Locate the cell with the specified text and output its (X, Y) center coordinate. 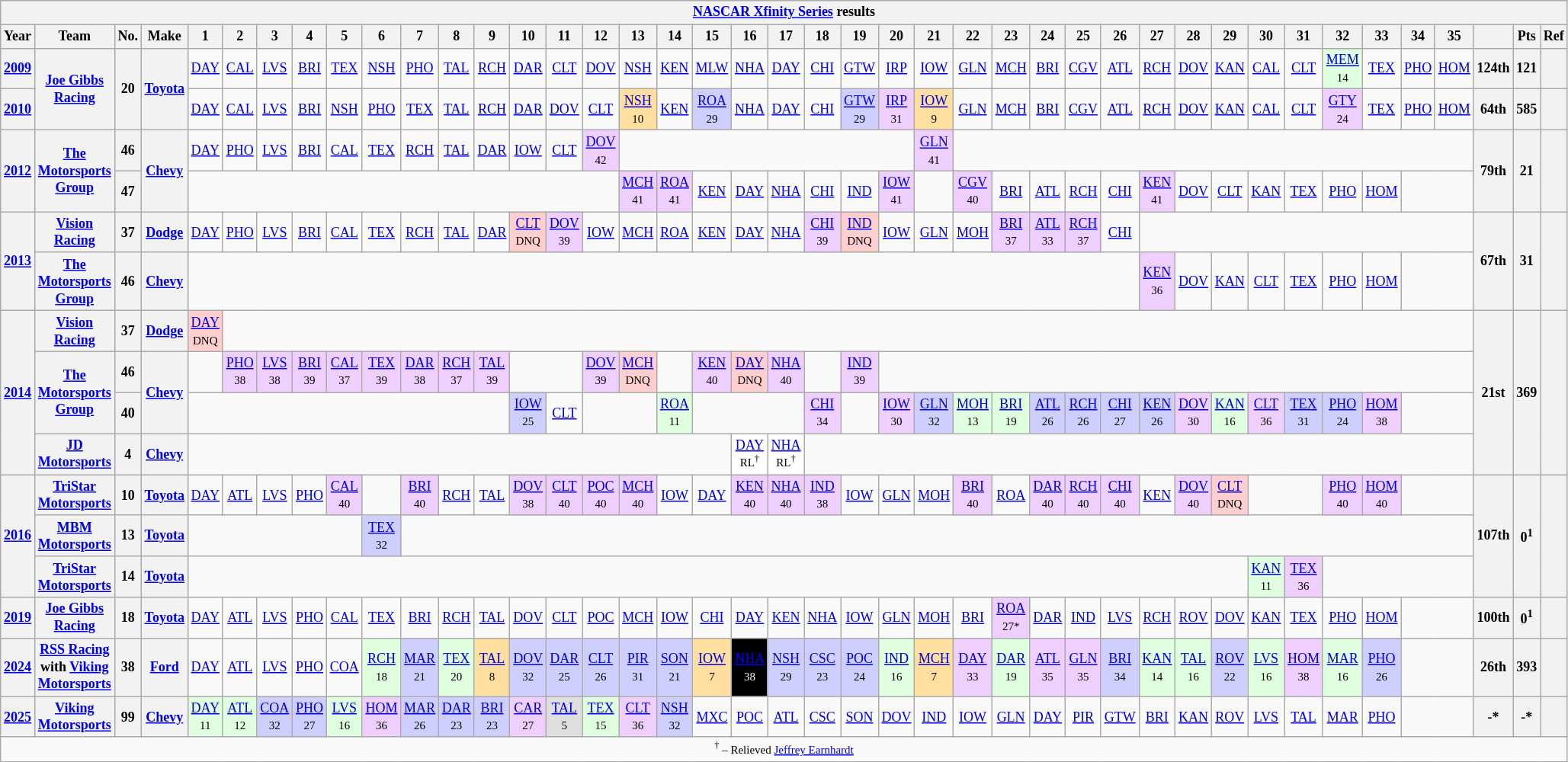
CHI27 (1120, 413)
Year (18, 37)
124th (1493, 69)
7 (420, 37)
CSC (822, 717)
16 (750, 37)
40 (128, 413)
Ref (1554, 37)
29 (1230, 37)
TEX39 (381, 372)
11 (565, 37)
DOV30 (1194, 413)
GTY24 (1342, 110)
24 (1047, 37)
32 (1342, 37)
34 (1418, 37)
RCH18 (381, 667)
HOM36 (381, 717)
369 (1527, 393)
2009 (18, 69)
38 (128, 667)
RCH40 (1084, 495)
MLW (712, 69)
BRI37 (1011, 232)
KEN41 (1157, 191)
Ford (165, 667)
2014 (18, 393)
GLN41 (935, 150)
30 (1266, 37)
Pts (1527, 37)
IOW7 (712, 667)
21st (1493, 393)
64th (1493, 110)
MAR21 (420, 667)
Viking Motorsports (75, 717)
ROA27* (1011, 618)
2025 (18, 717)
MCHDNQ (638, 372)
8 (456, 37)
NSH10 (638, 110)
CHI39 (822, 232)
KAN16 (1230, 413)
IOW30 (896, 413)
121 (1527, 69)
CSC23 (822, 667)
26 (1120, 37)
MAR26 (420, 717)
393 (1527, 667)
2013 (18, 261)
IND16 (896, 667)
ATL33 (1047, 232)
KEN36 (1157, 281)
CHI34 (822, 413)
DAR38 (420, 372)
BRI19 (1011, 413)
NHARL† (786, 454)
DAR19 (1011, 667)
PHO24 (1342, 413)
DOV32 (528, 667)
Make (165, 37)
PHO26 (1381, 667)
25 (1084, 37)
DAY33 (973, 667)
KEN26 (1157, 413)
17 (786, 37)
27 (1157, 37)
NHA38 (750, 667)
6 (381, 37)
TAL5 (565, 717)
99 (128, 717)
IOW41 (896, 191)
ROA11 (675, 413)
CAR27 (528, 717)
3 (274, 37)
BRI23 (492, 717)
28 (1194, 37)
GTW29 (860, 110)
KAN11 (1266, 577)
PHO40 (1342, 495)
MAR16 (1342, 667)
RSS Racing with Viking Motorsports (75, 667)
2019 (18, 618)
2016 (18, 536)
TEX31 (1303, 413)
DAR25 (565, 667)
19 (860, 37)
ROA41 (675, 191)
INDDNQ (860, 232)
IOW9 (935, 110)
15 (712, 37)
IOW25 (528, 413)
CGV40 (973, 191)
585 (1527, 110)
MOH13 (973, 413)
† – Relieved Jeffrey Earnhardt (784, 749)
IRP (896, 69)
COA32 (274, 717)
SON (860, 717)
TEX32 (381, 536)
LVS38 (274, 372)
SON21 (675, 667)
2012 (18, 171)
MXC (712, 717)
MCH40 (638, 495)
HOM40 (1381, 495)
ROA29 (712, 110)
DAR23 (456, 717)
IND38 (822, 495)
BRI34 (1120, 667)
5 (345, 37)
POC24 (860, 667)
22 (973, 37)
COA (345, 667)
MBM Motorsports (75, 536)
DOV38 (528, 495)
PHO38 (239, 372)
26th (1493, 667)
CAL37 (345, 372)
DOV42 (601, 150)
35 (1454, 37)
DAYRL† (750, 454)
TEX15 (601, 717)
JD Motorsports (75, 454)
47 (128, 191)
MCH7 (935, 667)
12 (601, 37)
GLN32 (935, 413)
MAR (1342, 717)
67th (1493, 261)
ATL12 (239, 717)
2 (239, 37)
CLT40 (565, 495)
2024 (18, 667)
NASCAR Xfinity Series results (784, 12)
1 (205, 37)
CHI40 (1120, 495)
TEX20 (456, 667)
RCH26 (1084, 413)
Team (75, 37)
ATL35 (1047, 667)
2010 (18, 110)
GLN35 (1084, 667)
9 (492, 37)
NSH32 (675, 717)
100th (1493, 618)
TAL39 (492, 372)
MCH41 (638, 191)
IND39 (860, 372)
IRP31 (896, 110)
DAR40 (1047, 495)
BRI39 (309, 372)
PIR31 (638, 667)
MEM14 (1342, 69)
ROV22 (1230, 667)
79th (1493, 171)
NSH29 (786, 667)
POC40 (601, 495)
KAN14 (1157, 667)
TAL8 (492, 667)
DOV40 (1194, 495)
33 (1381, 37)
TAL16 (1194, 667)
TEX36 (1303, 577)
No. (128, 37)
PHO27 (309, 717)
CAL40 (345, 495)
107th (1493, 536)
PIR (1084, 717)
ATL26 (1047, 413)
DAY11 (205, 717)
CLT26 (601, 667)
23 (1011, 37)
